Extract the (X, Y) coordinate from the center of the cell holding the provided text.  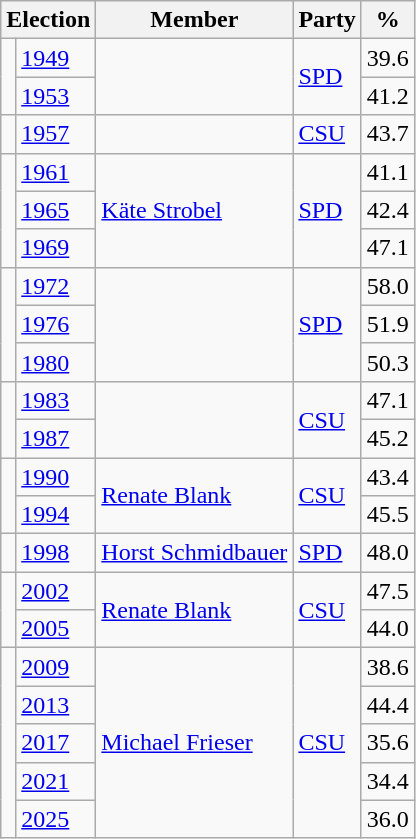
1949 (56, 58)
43.7 (388, 134)
45.2 (388, 438)
1980 (56, 362)
2017 (56, 743)
Party (327, 20)
41.1 (388, 172)
36.0 (388, 819)
1983 (56, 400)
Member (194, 20)
Horst Schmidbauer (194, 553)
% (388, 20)
34.4 (388, 781)
50.3 (388, 362)
2009 (56, 667)
2013 (56, 705)
2025 (56, 819)
1990 (56, 477)
1998 (56, 553)
1953 (56, 96)
1994 (56, 515)
41.2 (388, 96)
Michael Frieser (194, 743)
1976 (56, 324)
1965 (56, 210)
1987 (56, 438)
1969 (56, 248)
Election (48, 20)
42.4 (388, 210)
51.9 (388, 324)
45.5 (388, 515)
47.5 (388, 591)
43.4 (388, 477)
58.0 (388, 286)
2005 (56, 629)
48.0 (388, 553)
38.6 (388, 667)
Käte Strobel (194, 210)
2002 (56, 591)
39.6 (388, 58)
1972 (56, 286)
1957 (56, 134)
2021 (56, 781)
35.6 (388, 743)
1961 (56, 172)
44.4 (388, 705)
44.0 (388, 629)
